Find where the given text appears and provide that cell's center as [x, y] coordinate. 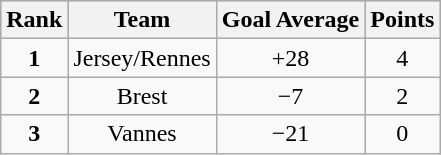
Jersey/Rennes [142, 58]
1 [34, 58]
Rank [34, 20]
Team [142, 20]
+28 [290, 58]
−21 [290, 134]
Vannes [142, 134]
−7 [290, 96]
0 [402, 134]
4 [402, 58]
3 [34, 134]
Points [402, 20]
Goal Average [290, 20]
Brest [142, 96]
